Scan for the cell matching the given text and deliver its [x, y] coordinate at center. 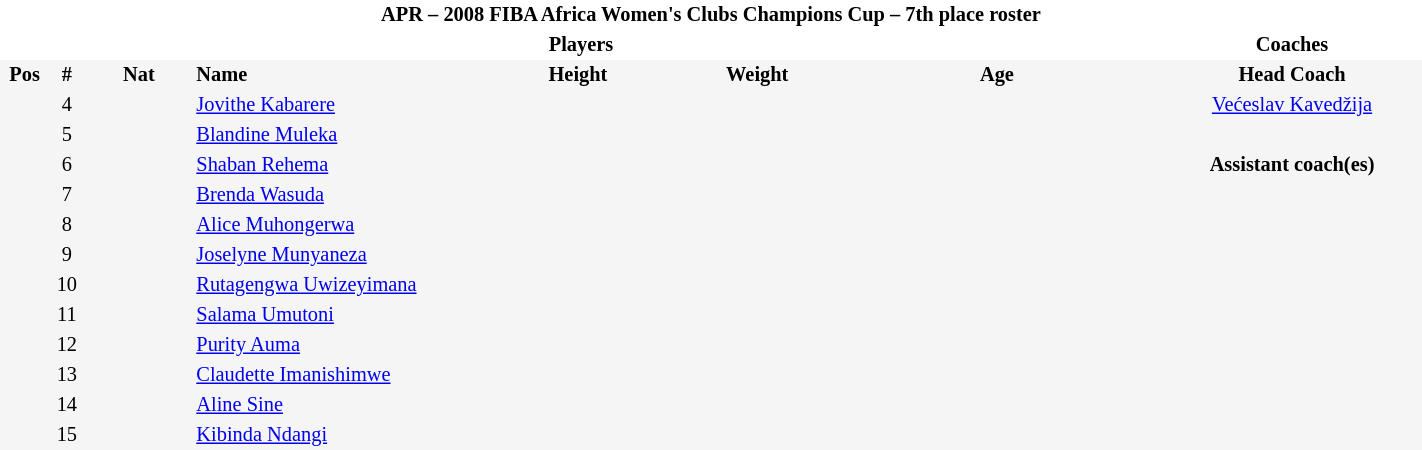
Height [578, 75]
Jovithe Kabarere [333, 105]
Alice Muhongerwa [333, 225]
APR – 2008 FIBA Africa Women's Clubs Champions Cup – 7th place roster [711, 15]
Blandine Muleka [333, 135]
7 [66, 195]
Name [333, 75]
Weight [758, 75]
Claudette Imanishimwe [333, 375]
5 [66, 135]
Pos [24, 75]
11 [66, 315]
Salama Umutoni [333, 315]
Većeslav Kavedžija [1292, 105]
Joselyne Munyaneza [333, 255]
Players [581, 45]
Age [997, 75]
13 [66, 375]
Coaches [1292, 45]
12 [66, 345]
Shaban Rehema [333, 165]
15 [66, 435]
4 [66, 105]
Brenda Wasuda [333, 195]
Rutagengwa Uwizeyimana [333, 285]
Head Coach [1292, 75]
9 [66, 255]
Kibinda Ndangi [333, 435]
# [66, 75]
Aline Sine [333, 405]
8 [66, 225]
10 [66, 285]
6 [66, 165]
Nat [140, 75]
Assistant coach(es) [1292, 165]
Purity Auma [333, 345]
14 [66, 405]
